Locate the cell with the specified text and output its [X, Y] center coordinate. 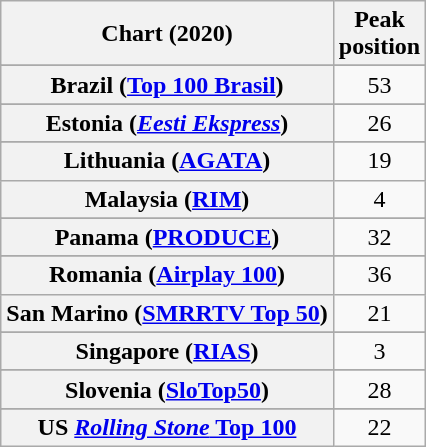
Lithuania (AGATA) [168, 161]
53 [379, 85]
US Rolling Stone Top 100 [168, 427]
4 [379, 199]
19 [379, 161]
28 [379, 389]
Singapore (RIAS) [168, 351]
36 [379, 275]
Peakposition [379, 34]
32 [379, 237]
Panama (PRODUCE) [168, 237]
21 [379, 313]
Chart (2020) [168, 34]
3 [379, 351]
San Marino (SMRRTV Top 50) [168, 313]
Malaysia (RIM) [168, 199]
Slovenia (SloTop50) [168, 389]
22 [379, 427]
Estonia (Eesti Ekspress) [168, 123]
26 [379, 123]
Brazil (Top 100 Brasil) [168, 85]
Romania (Airplay 100) [168, 275]
